Provide the (x, y) coordinate of the cell's center where the given text is located.  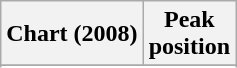
Peakposition (189, 34)
Chart (2008) (72, 34)
